Find where the given text appears and provide that cell's center as [x, y] coordinate. 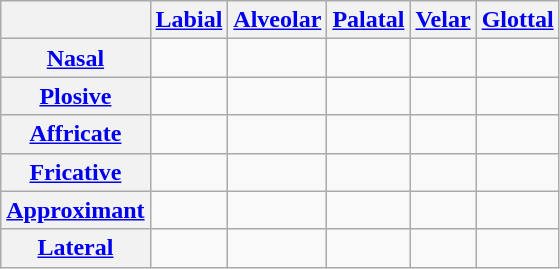
Glottal [518, 20]
Approximant [76, 210]
Labial [189, 20]
Velar [443, 20]
Plosive [76, 96]
Palatal [368, 20]
Affricate [76, 134]
Fricative [76, 172]
Nasal [76, 58]
Lateral [76, 248]
Alveolar [278, 20]
